Locate the cell with the specified text and output its (x, y) center coordinate. 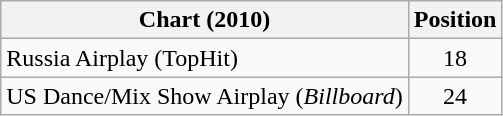
18 (455, 58)
US Dance/Mix Show Airplay (Billboard) (204, 96)
Russia Airplay (TopHit) (204, 58)
Chart (2010) (204, 20)
24 (455, 96)
Position (455, 20)
